Extract the [x, y] coordinate from the center of the cell holding the provided text.  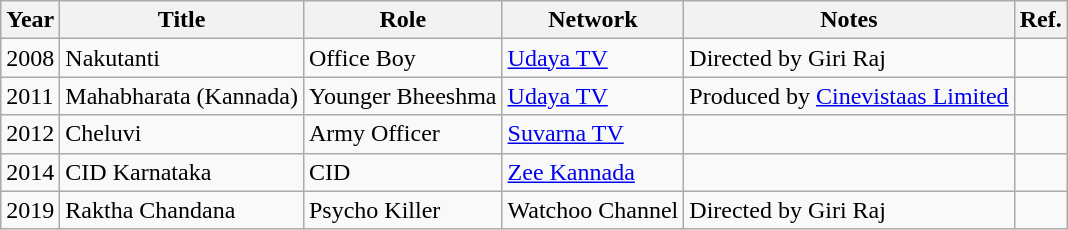
Network [593, 20]
Office Boy [402, 58]
Ref. [1040, 20]
Psycho Killer [402, 210]
CID Karnataka [182, 172]
2011 [30, 96]
Watchoo Channel [593, 210]
Role [402, 20]
Mahabharata (Kannada) [182, 96]
Title [182, 20]
2012 [30, 134]
2008 [30, 58]
Raktha Chandana [182, 210]
Produced by Cinevistaas Limited [849, 96]
Army Officer [402, 134]
Younger Bheeshma [402, 96]
Suvarna TV [593, 134]
2014 [30, 172]
Nakutanti [182, 58]
2019 [30, 210]
Zee Kannada [593, 172]
CID [402, 172]
Notes [849, 20]
Cheluvi [182, 134]
Year [30, 20]
